Return (x, y) of the center of cell containing provided text 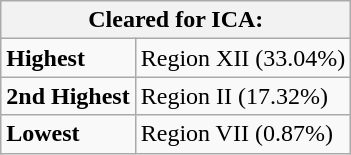
Cleared for ICA: (176, 20)
Lowest (68, 134)
Highest (68, 58)
2nd Highest (68, 96)
Region VII (0.87%) (243, 134)
Region XII (33.04%) (243, 58)
Region II (17.32%) (243, 96)
